Pinpoint the cell where the given text exists, returning its (x, y) midpoint coordinate. 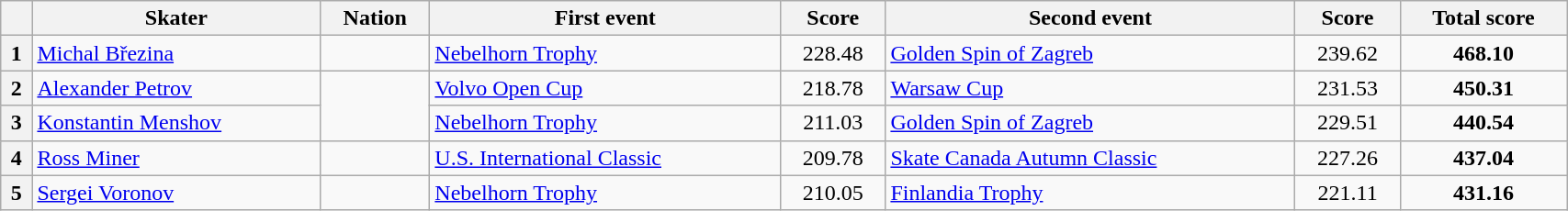
228.48 (833, 53)
First event (605, 18)
431.16 (1483, 193)
Warsaw Cup (1090, 88)
4 (17, 158)
210.05 (833, 193)
Nation (375, 18)
Sergei Voronov (176, 193)
3 (17, 123)
440.54 (1483, 123)
Total score (1483, 18)
Volvo Open Cup (605, 88)
Skater (176, 18)
Second event (1090, 18)
227.26 (1348, 158)
211.03 (833, 123)
468.10 (1483, 53)
Alexander Petrov (176, 88)
1 (17, 53)
239.62 (1348, 53)
Finlandia Trophy (1090, 193)
229.51 (1348, 123)
2 (17, 88)
209.78 (833, 158)
437.04 (1483, 158)
U.S. International Classic (605, 158)
218.78 (833, 88)
Skate Canada Autumn Classic (1090, 158)
Michal Březina (176, 53)
5 (17, 193)
450.31 (1483, 88)
Konstantin Menshov (176, 123)
221.11 (1348, 193)
Ross Miner (176, 158)
231.53 (1348, 88)
